From the cell containing the given text, extract its center point as (X, Y) coordinate. 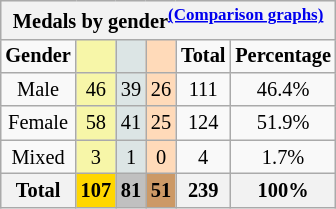
Medals by gender(Comparison graphs) (168, 20)
Gender (38, 56)
124 (203, 123)
26 (161, 90)
Female (38, 123)
1 (131, 157)
51.9% (283, 123)
Mixed (38, 157)
Percentage (283, 56)
41 (131, 123)
239 (203, 191)
46 (96, 90)
58 (96, 123)
4 (203, 157)
81 (131, 191)
25 (161, 123)
107 (96, 191)
46.4% (283, 90)
1.7% (283, 157)
100% (283, 191)
51 (161, 191)
3 (96, 157)
0 (161, 157)
Male (38, 90)
111 (203, 90)
39 (131, 90)
